Determine the [x, y] coordinate at the center of the cell enclosing the given text.  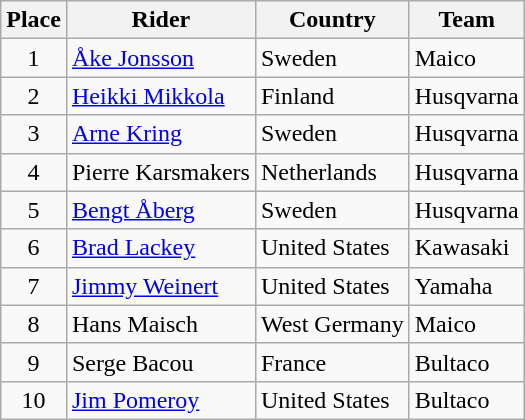
3 [34, 134]
Place [34, 20]
France [332, 362]
Jimmy Weinert [160, 286]
Åke Jonsson [160, 58]
Arne Kring [160, 134]
Netherlands [332, 172]
4 [34, 172]
9 [34, 362]
Rider [160, 20]
10 [34, 400]
Serge Bacou [160, 362]
Brad Lackey [160, 248]
Team [466, 20]
Pierre Karsmakers [160, 172]
West Germany [332, 324]
Finland [332, 96]
Bengt Åberg [160, 210]
Kawasaki [466, 248]
2 [34, 96]
1 [34, 58]
7 [34, 286]
Heikki Mikkola [160, 96]
Country [332, 20]
Yamaha [466, 286]
6 [34, 248]
Jim Pomeroy [160, 400]
5 [34, 210]
8 [34, 324]
Hans Maisch [160, 324]
